Locate the cell with the specified text and output its (X, Y) center coordinate. 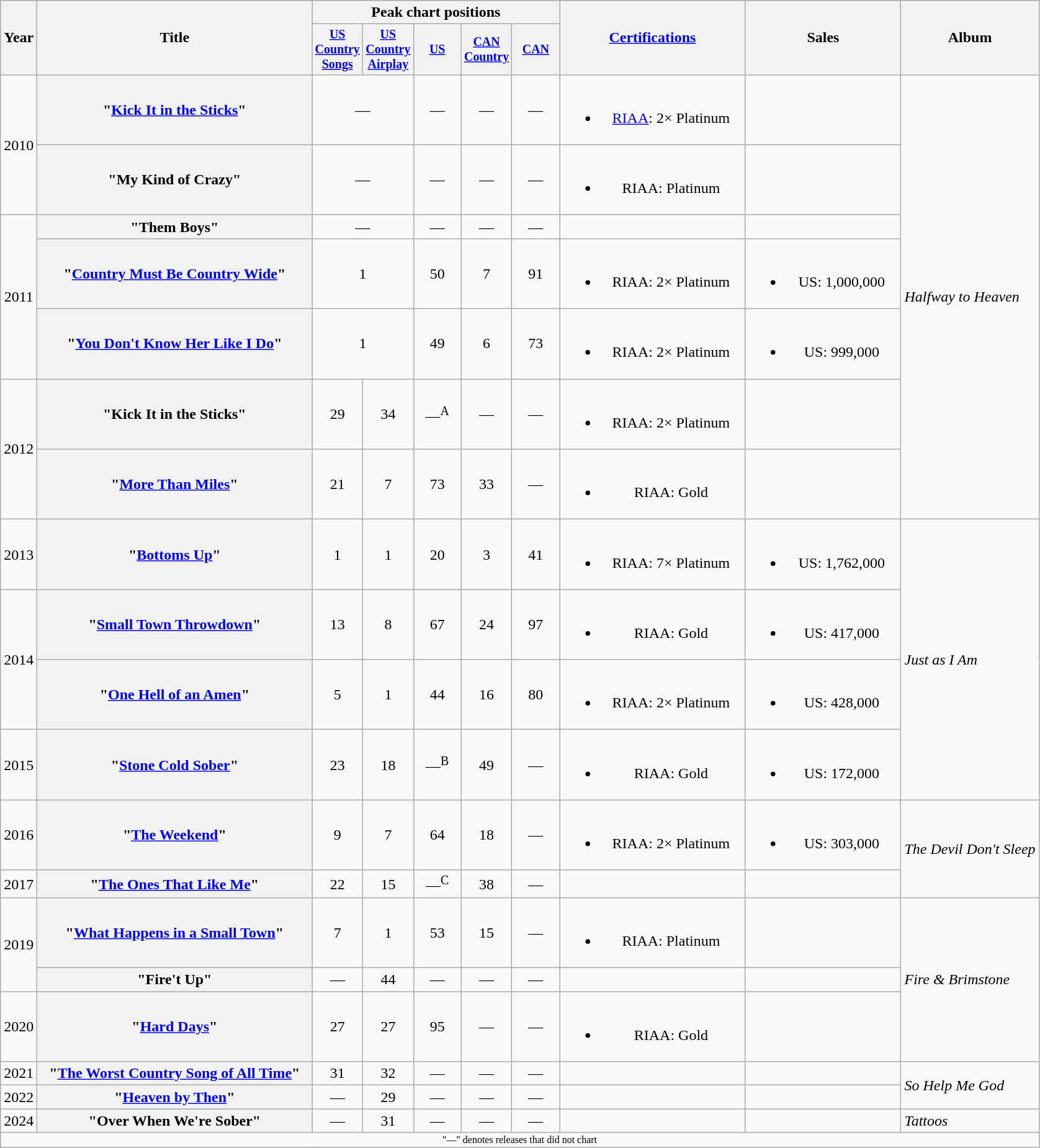
2014 (19, 660)
US (437, 50)
2017 (19, 884)
2021 (19, 1074)
Peak chart positions (436, 12)
Title (175, 38)
Certifications (653, 38)
US: 1,762,000 (823, 555)
"Heaven by Then" (175, 1097)
US: 428,000 (823, 695)
8 (388, 624)
"Hard Days" (175, 1026)
Just as I Am (970, 660)
"Small Town Throwdown" (175, 624)
CAN Country (486, 50)
5 (338, 695)
91 (536, 273)
80 (536, 695)
3 (486, 555)
22 (338, 884)
—B (437, 765)
US: 1,000,000 (823, 273)
21 (338, 484)
"The Weekend" (175, 835)
24 (486, 624)
34 (388, 415)
"More Than Miles" (175, 484)
"One Hell of an Amen" (175, 695)
"Country Must Be Country Wide" (175, 273)
Tattoos (970, 1121)
Fire & Brimstone (970, 980)
RIAA: 7× Platinum (653, 555)
"Them Boys" (175, 226)
"What Happens in a Small Town" (175, 933)
Halfway to Heaven (970, 297)
US: 999,000 (823, 344)
2012 (19, 449)
"—" denotes releases that did not chart (520, 1140)
2022 (19, 1097)
2016 (19, 835)
2020 (19, 1026)
13 (338, 624)
2011 (19, 297)
—A (437, 415)
97 (536, 624)
Album (970, 38)
Year (19, 38)
The Devil Don't Sleep (970, 849)
—C (437, 884)
Sales (823, 38)
"Over When We're Sober" (175, 1121)
"The Worst Country Song of All Time" (175, 1074)
US: 172,000 (823, 765)
US Country Airplay (388, 50)
95 (437, 1026)
2013 (19, 555)
2010 (19, 145)
9 (338, 835)
64 (437, 835)
"You Don't Know Her Like I Do" (175, 344)
"Bottoms Up" (175, 555)
16 (486, 695)
23 (338, 765)
32 (388, 1074)
2024 (19, 1121)
"The Ones That Like Me" (175, 884)
US Country Songs (338, 50)
20 (437, 555)
"My Kind of Crazy" (175, 180)
53 (437, 933)
6 (486, 344)
US: 417,000 (823, 624)
67 (437, 624)
"Fire't Up" (175, 980)
38 (486, 884)
US: 303,000 (823, 835)
2019 (19, 944)
"Stone Cold Sober" (175, 765)
50 (437, 273)
CAN (536, 50)
So Help Me God (970, 1085)
33 (486, 484)
41 (536, 555)
2015 (19, 765)
